Locate the cell with the specified text and output its [x, y] center coordinate. 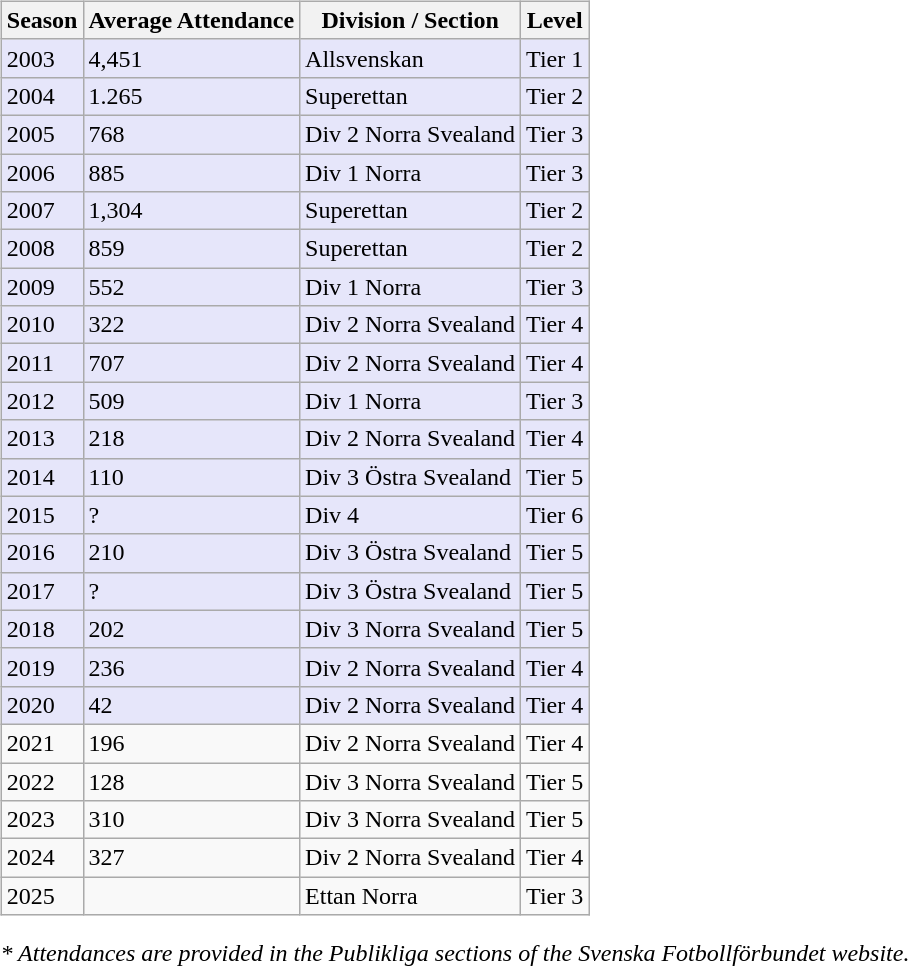
768 [192, 134]
Tier 1 [555, 58]
2003 [42, 58]
4,451 [192, 58]
Ettan Norra [410, 896]
2017 [42, 591]
Division / Section [410, 20]
2009 [42, 287]
509 [192, 401]
2012 [42, 401]
2024 [42, 858]
310 [192, 820]
110 [192, 477]
Average Attendance [192, 20]
236 [192, 667]
2008 [42, 249]
885 [192, 173]
128 [192, 781]
859 [192, 249]
322 [192, 325]
2007 [42, 211]
2011 [42, 363]
Level [555, 20]
2014 [42, 477]
327 [192, 858]
2019 [42, 667]
1,304 [192, 211]
2010 [42, 325]
2004 [42, 96]
42 [192, 705]
218 [192, 439]
707 [192, 363]
2025 [42, 896]
Season [42, 20]
2013 [42, 439]
2018 [42, 629]
196 [192, 743]
2016 [42, 553]
210 [192, 553]
2022 [42, 781]
2020 [42, 705]
552 [192, 287]
2006 [42, 173]
Tier 6 [555, 515]
Allsvenskan [410, 58]
1.265 [192, 96]
2023 [42, 820]
2021 [42, 743]
2015 [42, 515]
Div 4 [410, 515]
202 [192, 629]
2005 [42, 134]
